Return the (X, Y) coordinate for the center point of the cell that contains the specified text.  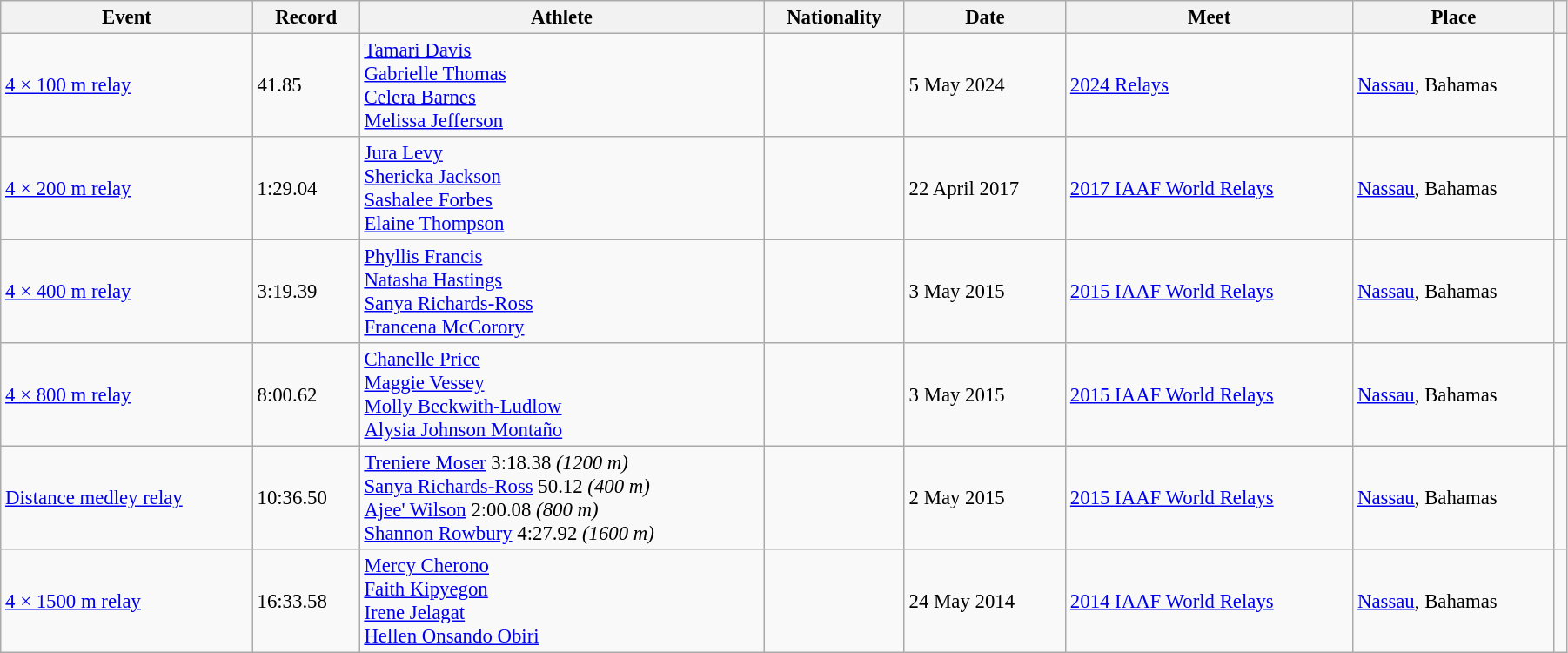
Record (306, 17)
2 May 2015 (985, 498)
4 × 400 m relay (127, 293)
Nationality (834, 17)
4 × 200 m relay (127, 188)
10:36.50 (306, 498)
4 × 800 m relay (127, 395)
Phyllis FrancisNatasha HastingsSanya Richards-RossFrancena McCorory (562, 293)
Chanelle PriceMaggie VesseyMolly Beckwith-LudlowAlysia Johnson Montaño (562, 395)
Meet (1210, 17)
4 × 100 m relay (127, 85)
Treniere Moser 3:18.38 (1200 m)Sanya Richards-Ross 50.12 (400 m)Ajee' Wilson 2:00.08 (800 m)Shannon Rowbury 4:27.92 (1600 m) (562, 498)
2017 IAAF World Relays (1210, 188)
Date (985, 17)
22 April 2017 (985, 188)
3:19.39 (306, 293)
Distance medley relay (127, 498)
Tamari DavisGabrielle ThomasCelera BarnesMelissa Jefferson (562, 85)
Place (1453, 17)
1:29.04 (306, 188)
Jura LevyShericka JacksonSashalee ForbesElaine Thompson (562, 188)
41.85 (306, 85)
Event (127, 17)
5 May 2024 (985, 85)
Athlete (562, 17)
8:00.62 (306, 395)
2024 Relays (1210, 85)
